Pinpoint the cell where the given text exists, returning its (X, Y) midpoint coordinate. 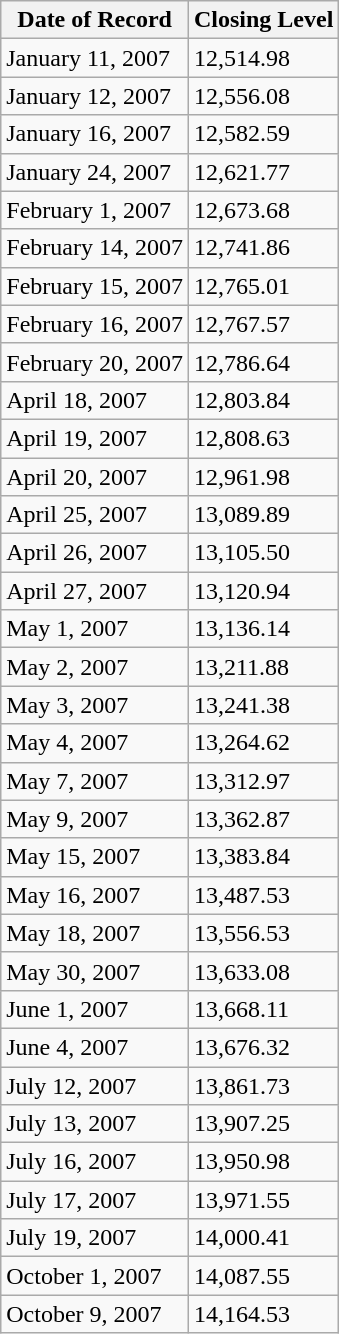
12,741.86 (263, 248)
12,556.08 (263, 96)
April 19, 2007 (95, 438)
14,000.41 (263, 1238)
14,087.55 (263, 1276)
May 3, 2007 (95, 705)
12,767.57 (263, 324)
13,105.50 (263, 553)
12,808.63 (263, 438)
13,211.88 (263, 667)
May 7, 2007 (95, 781)
13,383.84 (263, 857)
January 24, 2007 (95, 172)
June 1, 2007 (95, 1009)
13,861.73 (263, 1085)
13,362.87 (263, 819)
May 15, 2007 (95, 857)
13,556.53 (263, 933)
12,582.59 (263, 134)
July 12, 2007 (95, 1085)
April 27, 2007 (95, 591)
February 15, 2007 (95, 286)
May 16, 2007 (95, 895)
12,621.77 (263, 172)
July 17, 2007 (95, 1200)
May 30, 2007 (95, 971)
July 16, 2007 (95, 1162)
13,907.25 (263, 1124)
February 1, 2007 (95, 210)
12,803.84 (263, 400)
May 4, 2007 (95, 743)
April 20, 2007 (95, 477)
13,312.97 (263, 781)
12,514.98 (263, 58)
May 1, 2007 (95, 629)
14,164.53 (263, 1314)
13,120.94 (263, 591)
13,089.89 (263, 515)
May 18, 2007 (95, 933)
13,136.14 (263, 629)
13,668.11 (263, 1009)
October 1, 2007 (95, 1276)
May 9, 2007 (95, 819)
Date of Record (95, 20)
July 13, 2007 (95, 1124)
13,971.55 (263, 1200)
12,961.98 (263, 477)
February 20, 2007 (95, 362)
12,786.64 (263, 362)
13,676.32 (263, 1047)
July 19, 2007 (95, 1238)
June 4, 2007 (95, 1047)
Closing Level (263, 20)
January 11, 2007 (95, 58)
12,765.01 (263, 286)
April 18, 2007 (95, 400)
April 26, 2007 (95, 553)
February 16, 2007 (95, 324)
February 14, 2007 (95, 248)
April 25, 2007 (95, 515)
12,673.68 (263, 210)
January 12, 2007 (95, 96)
13,950.98 (263, 1162)
May 2, 2007 (95, 667)
January 16, 2007 (95, 134)
13,633.08 (263, 971)
October 9, 2007 (95, 1314)
13,241.38 (263, 705)
13,487.53 (263, 895)
13,264.62 (263, 743)
